Identify which cell holds the provided text, then report its (X, Y) central coordinate. 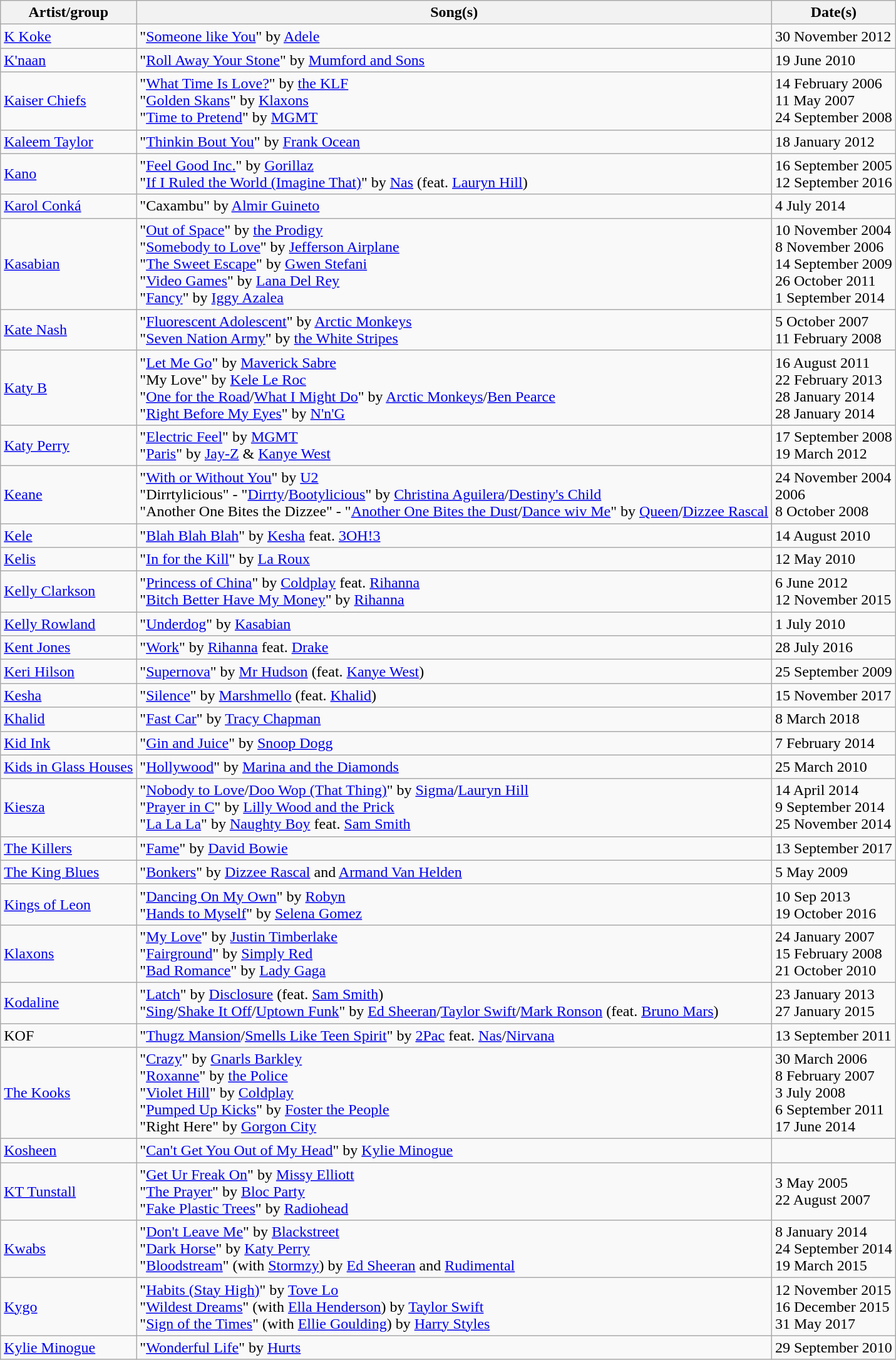
"Gin and Juice" by Snoop Dogg (455, 743)
K Koke (69, 36)
KT Tunstall (69, 1191)
Song(s) (455, 13)
14 April 20149 September 201425 November 2014 (833, 807)
Kids in Glass Houses (69, 767)
"Someone like You" by Adele (455, 36)
"Work" by Rihanna feat. Drake (455, 648)
"My Love" by Justin Timberlake"Fairground" by Simply Red"Bad Romance" by Lady Gaga (455, 953)
10 November 20048 November 200614 September 200926 October 20111 September 2014 (833, 264)
23 January 201327 January 2015 (833, 1002)
7 February 2014 (833, 743)
"Crazy" by Gnarls Barkley"Roxanne" by the Police"Violet Hill" by Coldplay"Pumped Up Kicks" by Foster the People"Right Here" by Gorgon City (455, 1093)
Kele (69, 536)
Artist/group (69, 13)
"Nobody to Love/Doo Wop (That Thing)" by Sigma/Lauryn Hill"Prayer in C" by Lilly Wood and the Prick"La La La" by Naughty Boy feat. Sam Smith (455, 807)
Kosheen (69, 1151)
Kid Ink (69, 743)
Keri Hilson (69, 672)
Kiesza (69, 807)
30 March 20068 February 20073 July 20086 September 201117 June 2014 (833, 1093)
"Habits (Stay High)" by Tove Lo"Wildest Dreams" (with Ella Henderson) by Taylor Swift"Sign of the Times" (with Ellie Goulding) by Harry Styles (455, 1307)
24 November 200420068 October 2008 (833, 494)
"Fluorescent Adolescent" by Arctic Monkeys"Seven Nation Army" by the White Stripes (455, 330)
Kelly Clarkson (69, 591)
"Hollywood" by Marina and the Diamonds (455, 767)
18 January 2012 (833, 142)
"In for the Kill" by La Roux (455, 559)
"Fame" by David Bowie (455, 848)
"Silence" by Marshmello (feat. Khalid) (455, 695)
8 January 201424 September 201419 March 2015 (833, 1249)
"Caxambu" by Almir Guineto (455, 206)
"Roll Away Your Stone" by Mumford and Sons (455, 60)
K'naan (69, 60)
"Thugz Mansion/Smells Like Teen Spirit" by 2Pac feat. Nas/Nirvana (455, 1036)
6 June 201212 November 2015 (833, 591)
The King Blues (69, 872)
Kano (69, 174)
12 November 201516 December 201531 May 2017 (833, 1307)
KOF (69, 1036)
The Killers (69, 848)
Kylie Minogue (69, 1347)
"Feel Good Inc." by Gorillaz"If I Ruled the World (Imagine That)" by Nas (feat. Lauryn Hill) (455, 174)
14 August 2010 (833, 536)
Kaiser Chiefs (69, 101)
Khalid (69, 719)
"Fast Car" by Tracy Chapman (455, 719)
The Kooks (69, 1093)
13 September 2017 (833, 848)
Kesha (69, 695)
4 July 2014 (833, 206)
Date(s) (833, 13)
Klaxons (69, 953)
25 September 2009 (833, 672)
16 August 201122 February 201328 January 201428 January 2014 (833, 387)
3 May 200522 August 2007 (833, 1191)
Kent Jones (69, 648)
10 Sep 201319 October 2016 (833, 905)
Kelis (69, 559)
Kodaline (69, 1002)
"Bonkers" by Dizzee Rascal and Armand Van Helden (455, 872)
15 November 2017 (833, 695)
Kaleem Taylor (69, 142)
Kwabs (69, 1249)
"Don't Leave Me" by Blackstreet"Dark Horse" by Katy Perry"Bloodstream" (with Stormzy) by Ed Sheeran and Rudimental (455, 1249)
30 November 2012 (833, 36)
28 July 2016 (833, 648)
17 September 200819 March 2012 (833, 445)
"Get Ur Freak On" by Missy Elliott"The Prayer" by Bloc Party"Fake Plastic Trees" by Radiohead (455, 1191)
Katy Perry (69, 445)
8 March 2018 (833, 719)
24 January 200715 February 2008 21 October 2010 (833, 953)
1 July 2010 (833, 624)
"Princess of China" by Coldplay feat. Rihanna"Bitch Better Have My Money" by Rihanna (455, 591)
"Latch" by Disclosure (feat. Sam Smith)"Sing/Shake It Off/Uptown Funk" by Ed Sheeran/Taylor Swift/Mark Ronson (feat. Bruno Mars) (455, 1002)
"Thinkin Bout You" by Frank Ocean (455, 142)
5 October 200711 February 2008 (833, 330)
29 September 2010 (833, 1347)
Kate Nash (69, 330)
16 September 200512 September 2016 (833, 174)
14 February 2006 11 May 200724 September 2008 (833, 101)
Kings of Leon (69, 905)
Kelly Rowland (69, 624)
12 May 2010 (833, 559)
Kasabian (69, 264)
13 September 2011 (833, 1036)
"Underdog" by Kasabian (455, 624)
"Dancing On My Own" by Robyn"Hands to Myself" by Selena Gomez (455, 905)
"Wonderful Life" by Hurts (455, 1347)
19 June 2010 (833, 60)
"Electric Feel" by MGMT"Paris" by Jay-Z & Kanye West (455, 445)
25 March 2010 (833, 767)
"Can't Get You Out of My Head" by Kylie Minogue (455, 1151)
Katy B (69, 387)
"Blah Blah Blah" by Kesha feat. 3OH!3 (455, 536)
5 May 2009 (833, 872)
Kygo (69, 1307)
Keane (69, 494)
Karol Conká (69, 206)
"Supernova" by Mr Hudson (feat. Kanye West) (455, 672)
"What Time Is Love?" by the KLF"Golden Skans" by Klaxons "Time to Pretend" by MGMT (455, 101)
"Let Me Go" by Maverick Sabre "My Love" by Kele Le Roc"One for the Road/What I Might Do" by Arctic Monkeys/Ben Pearce"Right Before My Eyes" by N'n'G (455, 387)
